Provide the [x, y] coordinate of the cell's center where the given text is located.  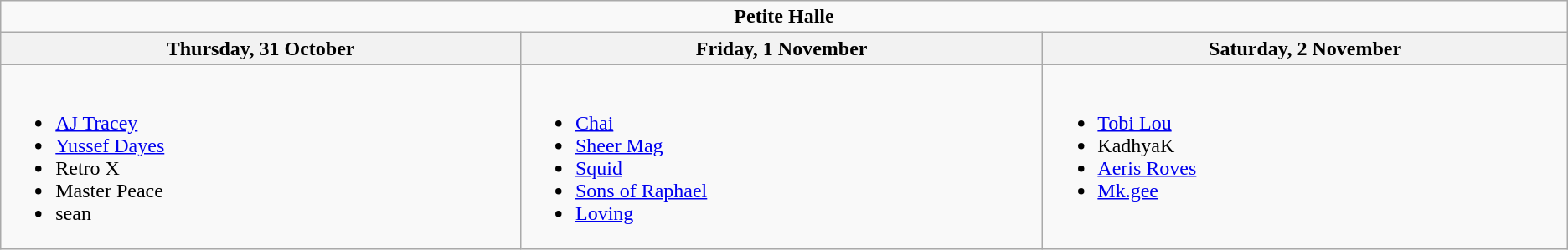
Thursday, 31 October [261, 48]
Tobi LouKadhyaKAeris RovesMk.gee [1305, 157]
Petite Halle [784, 17]
AJ TraceyYussef DayesRetro XMaster Peacesean [261, 157]
Saturday, 2 November [1305, 48]
Friday, 1 November [781, 48]
ChaiSheer MagSquidSons of RaphaelLoving [781, 157]
